Output the [x, y] coordinate of the center of the cell containing the given text.  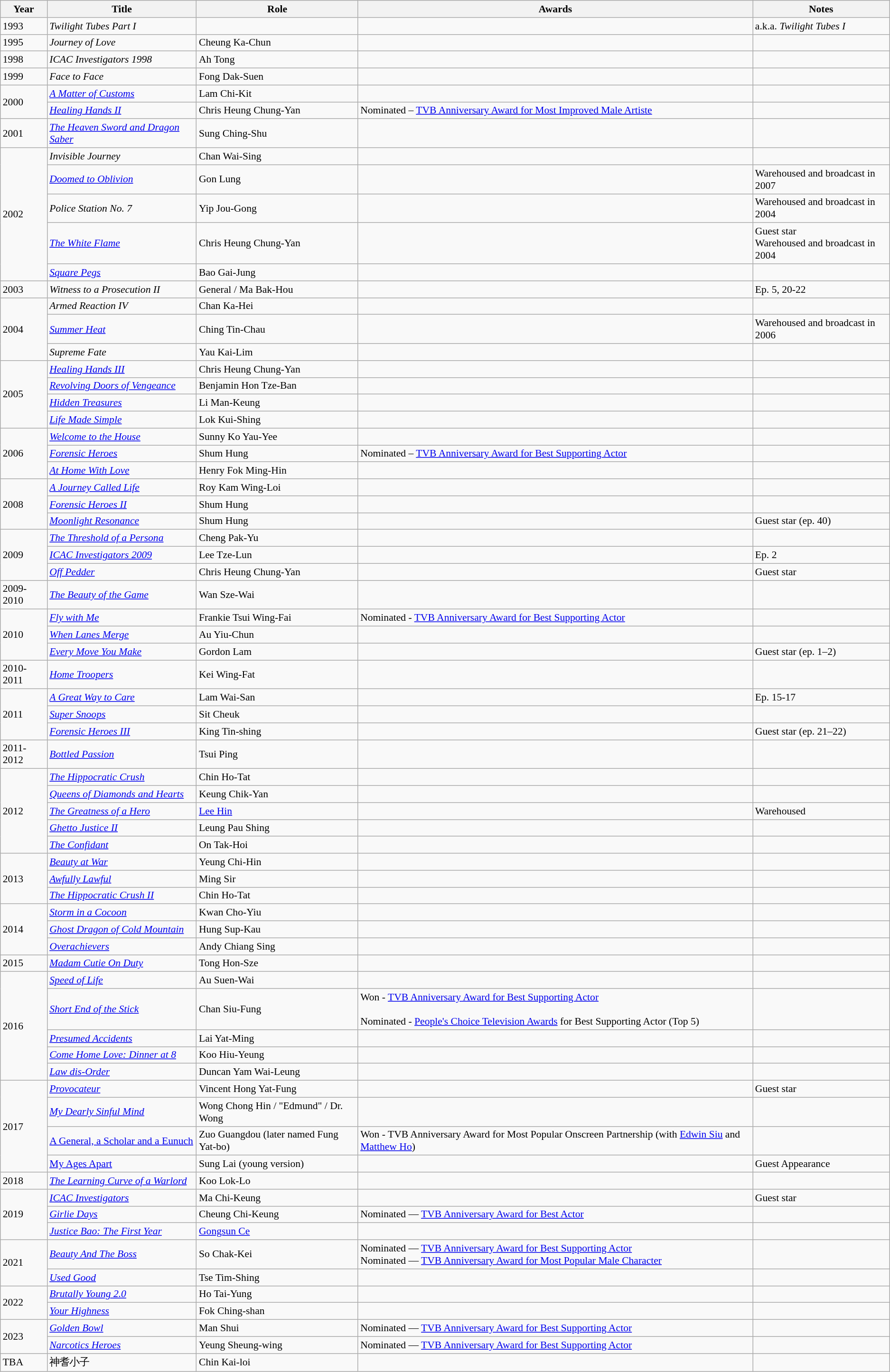
Doomed to Oblivion [122, 179]
2004 [24, 329]
Come Home Love: Dinner at 8 [122, 1055]
Provocateur [122, 1089]
Welcome to the House [122, 437]
Tse Tim-Shing [277, 1278]
2008 [24, 504]
Guest star Warehoused and broadcast in 2004 [821, 244]
Nominated - TVB Anniversary Award for Best Supporting Actor [555, 618]
Fok Ching-shan [277, 1311]
Ho Tai-Yung [277, 1294]
Henry Fok Ming-Hin [277, 471]
Beauty And The Boss [122, 1255]
2009-2010 [24, 595]
Ah Tong [277, 60]
Lam Wai-San [277, 698]
Short End of the Stick [122, 1009]
The White Flame [122, 244]
Supreme Fate [122, 352]
Ghost Dragon of Cold Mountain [122, 930]
1999 [24, 77]
A Journey Called Life [122, 487]
Storm in a Cocoon [122, 913]
2011-2012 [24, 755]
A Great Way to Care [122, 698]
Law dis-Order [122, 1072]
The Learning Curve of a Warlord [122, 1181]
Gon Lung [277, 179]
Lee Tze-Lun [277, 555]
Speed of Life [122, 980]
Brutally Young 2.0 [122, 1294]
Chan Wai-Sing [277, 157]
Super Snoops [122, 715]
Queens of Diamonds and Hearts [122, 794]
Moonlight Resonance [122, 521]
2019 [24, 1215]
Nominated — TVB Anniversary Award for Best Supporting Actor Nominated — TVB Anniversary Award for Most Popular Male Character [555, 1255]
Forensic Heroes [122, 454]
Home Troopers [122, 675]
Guest star (ep. 21–22) [821, 731]
2018 [24, 1181]
Police Station No. 7 [122, 208]
When Lanes Merge [122, 635]
Hung Sup-Kau [277, 930]
Yau Kai-Lim [277, 352]
Armed Reaction IV [122, 306]
2015 [24, 963]
Ching Tin-Chau [277, 329]
2014 [24, 929]
Witness to a Prosecution II [122, 289]
Off Pedder [122, 572]
Title [122, 9]
Hidden Treasures [122, 403]
The Hippocratic Crush [122, 777]
2000 [24, 102]
Andy Chiang Sing [277, 946]
The Heaven Sword and Dragon Saber [122, 134]
Ep. 15-17 [821, 698]
2010-2011 [24, 675]
Bottled Passion [122, 755]
Yeung Sheung-wing [277, 1345]
ICAC Investigators [122, 1198]
2012 [24, 811]
Life Made Simple [122, 420]
Duncan Yam Wai-Leung [277, 1072]
1993 [24, 26]
Benjamin Hon Tze-Ban [277, 386]
King Tin-shing [277, 731]
Koo Hiu-Yeung [277, 1055]
Kwan Cho-Yiu [277, 913]
2017 [24, 1127]
2013 [24, 879]
Fong Dak-Suen [277, 77]
The Confidant [122, 845]
Lee Hin [277, 811]
Yeung Chi-Hin [277, 862]
Warehoused and broadcast in 2004 [821, 208]
Sunny Ko Yau-Yee [277, 437]
ICAC Investigators 1998 [122, 60]
1998 [24, 60]
2002 [24, 215]
Chin Kai-loi [277, 1363]
Awfully Lawful [122, 879]
Lok Kui-Shing [277, 420]
Used Good [122, 1278]
2010 [24, 635]
Zuo Guangdou (later named Fung Yat-bo) [277, 1141]
Ep. 2 [821, 555]
Ghetto Justice II [122, 828]
Vincent Hong Yat-Fung [277, 1089]
Girlie Days [122, 1214]
Beauty at War [122, 862]
Cheng Pak-Yu [277, 538]
My Ages Apart [122, 1164]
Roy Kam Wing-Loi [277, 487]
Overachievers [122, 946]
2005 [24, 394]
Cheung Ka-Chun [277, 43]
Nominated – TVB Anniversary Award for Best Supporting Actor [555, 454]
At Home With Love [122, 471]
Tsui Ping [277, 755]
Man Shui [277, 1328]
Sit Cheuk [277, 715]
Chan Siu-Fung [277, 1009]
Au Yiu-Chun [277, 635]
2021 [24, 1263]
2003 [24, 289]
Bao Gai-Jung [277, 272]
Forensic Heroes II [122, 504]
The Hippocratic Crush II [122, 896]
2023 [24, 1336]
2009 [24, 555]
a.k.a. Twilight Tubes I [821, 26]
2011 [24, 715]
Won - TVB Anniversary Award for Most Popular Onscreen Partnership (with Edwin Siu and Matthew Ho) [555, 1141]
Lai Yat-Ming [277, 1038]
Notes [821, 9]
Guest Appearance [821, 1164]
Keung Chik-Yan [277, 794]
Journey of Love [122, 43]
Warehoused and broadcast in 2006 [821, 329]
Leung Pau Shing [277, 828]
2022 [24, 1302]
Kei Wing-Fat [277, 675]
Role [277, 9]
2001 [24, 134]
Guest star (ep. 1–2) [821, 652]
Narcotics Heroes [122, 1345]
神耆小子 [122, 1363]
Nominated — TVB Anniversary Award for Best Actor [555, 1214]
Guest star (ep. 40) [821, 521]
Wong Chong Hin / "Edmund" / Dr. Wong [277, 1111]
Justice Bao: The First Year [122, 1232]
Awards [555, 9]
TBA [24, 1363]
Golden Bowl [122, 1328]
Presumed Accidents [122, 1038]
Nominated – TVB Anniversary Award for Most Improved Male Artiste [555, 111]
Square Pegs [122, 272]
Warehoused [821, 811]
General / Ma Bak-Hou [277, 289]
Chan Ka-Hei [277, 306]
Ming Sir [277, 879]
Invisible Journey [122, 157]
Sung Ching-Shu [277, 134]
Fly with Me [122, 618]
Face to Face [122, 77]
The Greatness of a Hero [122, 811]
Tong Hon-Sze [277, 963]
The Beauty of the Game [122, 595]
On Tak-Hoi [277, 845]
1995 [24, 43]
A General, a Scholar and a Eunuch [122, 1141]
ICAC Investigators 2009 [122, 555]
Every Move You Make [122, 652]
2016 [24, 1026]
Your Highness [122, 1311]
Won - TVB Anniversary Award for Best Supporting Actor Nominated - People's Choice Television Awards for Best Supporting Actor (Top 5) [555, 1009]
A Matter of Customs [122, 93]
Healing Hands II [122, 111]
Li Man-Keung [277, 403]
Ma Chi-Keung [277, 1198]
Au Suen-Wai [277, 980]
Twilight Tubes Part I [122, 26]
My Dearly Sinful Mind [122, 1111]
Cheung Chi-Keung [277, 1214]
Revolving Doors of Vengeance [122, 386]
Healing Hands III [122, 369]
Summer Heat [122, 329]
So Chak-Kei [277, 1255]
2006 [24, 454]
Warehoused and broadcast in 2007 [821, 179]
Sung Lai (young version) [277, 1164]
Ep. 5, 20-22 [821, 289]
Gongsun Ce [277, 1232]
Forensic Heroes III [122, 731]
Frankie Tsui Wing-Fai [277, 618]
Gordon Lam [277, 652]
Koo Lok-Lo [277, 1181]
Lam Chi-Kit [277, 93]
Yip Jou-Gong [277, 208]
Madam Cutie On Duty [122, 963]
The Threshold of a Persona [122, 538]
Wan Sze-Wai [277, 595]
Year [24, 9]
